Pinpoint the cell where the given text exists, returning its (X, Y) midpoint coordinate. 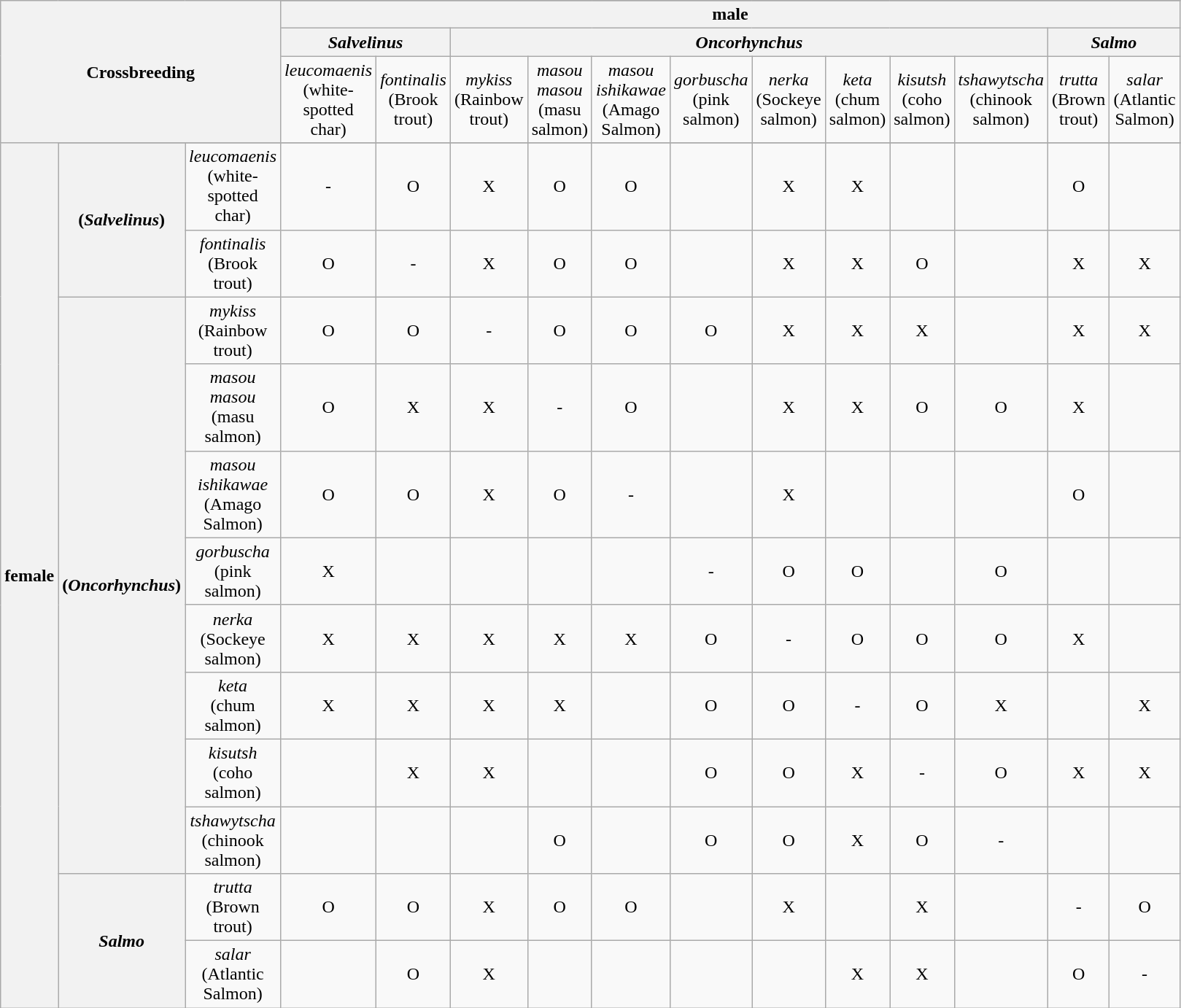
female (29, 575)
male (731, 15)
Oncorhynchus (748, 42)
Crossbreeding (141, 71)
Salvelinus (366, 42)
(Salvelinus) (122, 220)
(Oncorhynchus) (122, 585)
